Return (X, Y) of the center of cell containing provided text 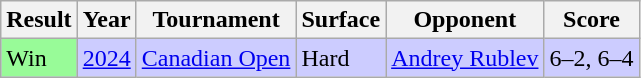
Andrey Rublev (465, 58)
6–2, 6–4 (592, 58)
Score (592, 20)
Result (39, 20)
Win (39, 58)
Tournament (216, 20)
Opponent (465, 20)
Canadian Open (216, 58)
2024 (106, 58)
Surface (341, 20)
Year (106, 20)
Hard (341, 58)
